Capture the cell that displays the provided text and extract its (x, y) central coordinate. 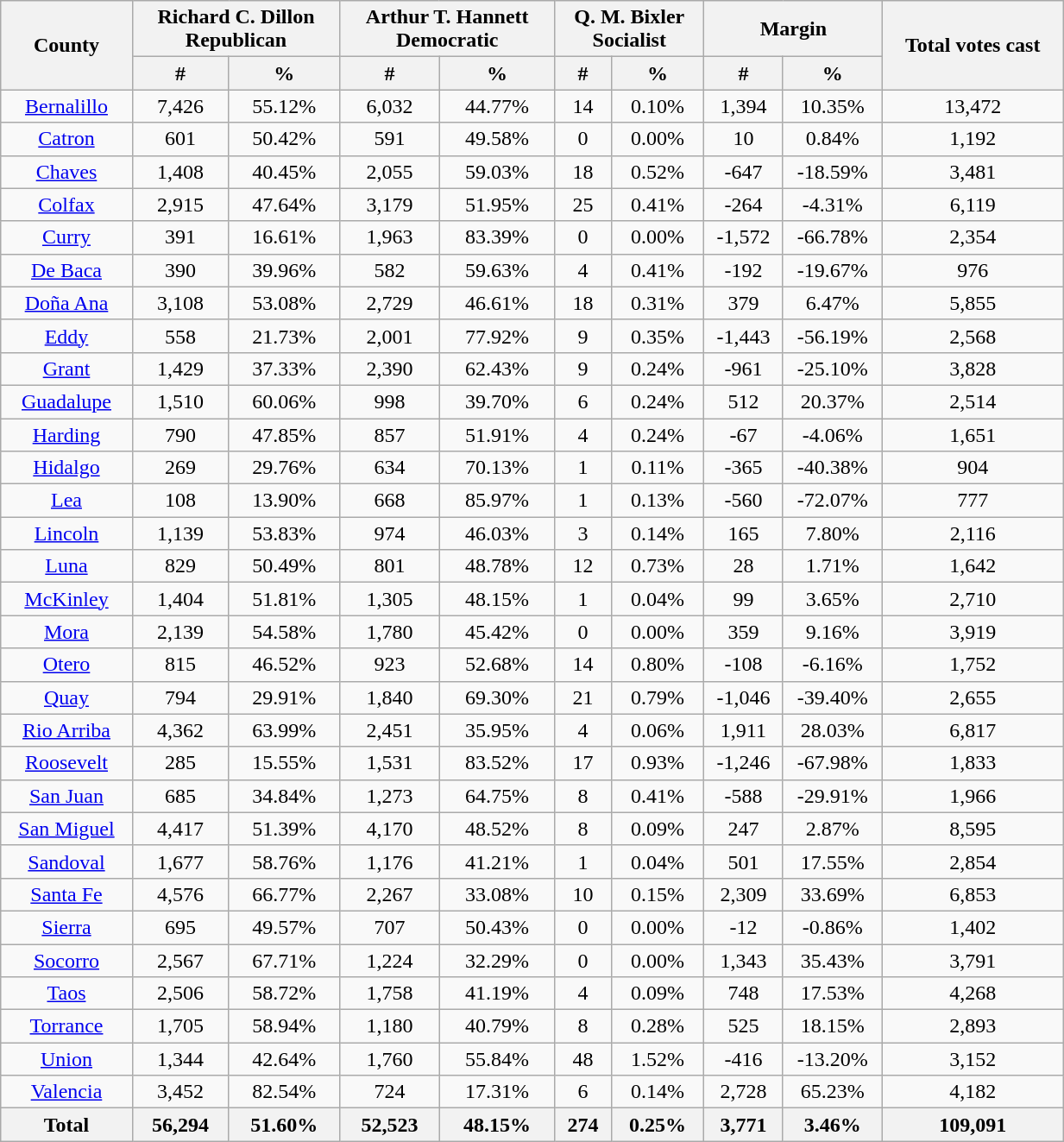
-4.06% (833, 434)
-1,246 (744, 763)
1,705 (180, 1026)
58.76% (285, 861)
33.69% (833, 894)
1,305 (390, 599)
Lincoln (66, 533)
2,001 (390, 336)
Bernalillo (66, 106)
2,506 (180, 994)
274 (583, 1125)
-264 (744, 205)
49.57% (285, 927)
1,408 (180, 172)
17.55% (833, 861)
32.29% (497, 961)
51.95% (497, 205)
2,055 (390, 172)
Curry (66, 237)
998 (390, 401)
-29.91% (833, 796)
1,651 (973, 434)
3,108 (180, 303)
108 (180, 501)
165 (744, 533)
35.95% (497, 730)
13,472 (973, 106)
2.87% (833, 829)
46.52% (285, 665)
46.03% (497, 533)
829 (180, 566)
44.77% (497, 106)
15.55% (285, 763)
0.93% (658, 763)
-39.40% (833, 697)
County (66, 45)
69.30% (497, 697)
-56.19% (833, 336)
Hidalgo (66, 468)
109,091 (973, 1125)
1,139 (180, 533)
6,119 (973, 205)
558 (180, 336)
2,655 (973, 697)
-25.10% (833, 369)
51.39% (285, 829)
58.72% (285, 994)
591 (390, 139)
2,854 (973, 861)
3 (583, 533)
1,344 (180, 1059)
2,568 (973, 336)
62.43% (497, 369)
51.60% (285, 1125)
20.37% (833, 401)
Doña Ana (66, 303)
Harding (66, 434)
923 (390, 665)
1,752 (973, 665)
707 (390, 927)
2,139 (180, 632)
34.84% (285, 796)
512 (744, 401)
55.84% (497, 1059)
3,452 (180, 1092)
21.73% (285, 336)
2,893 (973, 1026)
-19.67% (833, 270)
1,192 (973, 139)
Luna (66, 566)
582 (390, 270)
6,853 (973, 894)
815 (180, 665)
Chaves (66, 172)
748 (744, 994)
4,362 (180, 730)
269 (180, 468)
1,224 (390, 961)
3,481 (973, 172)
1,966 (973, 796)
0.28% (658, 1026)
55.12% (285, 106)
77.92% (497, 336)
1,176 (390, 861)
56,294 (180, 1125)
50.42% (285, 139)
2,728 (744, 1092)
-67.98% (833, 763)
-647 (744, 172)
3,152 (973, 1059)
13.90% (285, 501)
1,531 (390, 763)
1,404 (180, 599)
-365 (744, 468)
359 (744, 632)
525 (744, 1026)
-1,572 (744, 237)
685 (180, 796)
59.63% (497, 270)
17.53% (833, 994)
7.80% (833, 533)
0.35% (658, 336)
1,429 (180, 369)
Valencia (66, 1092)
0.84% (833, 139)
Roosevelt (66, 763)
65.23% (833, 1092)
-0.86% (833, 927)
1,758 (390, 994)
2,514 (973, 401)
0.80% (658, 665)
-588 (744, 796)
5,855 (973, 303)
17.31% (497, 1092)
Eddy (66, 336)
41.21% (497, 861)
50.43% (497, 927)
7,426 (180, 106)
247 (744, 829)
0.13% (658, 501)
3,179 (390, 205)
1,642 (973, 566)
3,771 (744, 1125)
12 (583, 566)
53.83% (285, 533)
790 (180, 434)
Total (66, 1125)
54.58% (285, 632)
48.78% (497, 566)
83.52% (497, 763)
1,833 (973, 763)
51.81% (285, 599)
695 (180, 927)
3,828 (973, 369)
976 (973, 270)
McKinley (66, 599)
794 (180, 697)
48.52% (497, 829)
1.71% (833, 566)
Sandoval (66, 861)
4,417 (180, 829)
83.39% (497, 237)
2,267 (390, 894)
-72.07% (833, 501)
1,780 (390, 632)
379 (744, 303)
-961 (744, 369)
-560 (744, 501)
42.64% (285, 1059)
17 (583, 763)
82.54% (285, 1092)
21 (583, 697)
2,451 (390, 730)
85.97% (497, 501)
801 (390, 566)
0.79% (658, 697)
1,394 (744, 106)
634 (390, 468)
1,343 (744, 961)
Santa Fe (66, 894)
0.15% (658, 894)
-18.59% (833, 172)
47.85% (285, 434)
4,182 (973, 1092)
1,760 (390, 1059)
1,963 (390, 237)
1,911 (744, 730)
3.46% (833, 1125)
Guadalupe (66, 401)
Q. M. BixlerSocialist (630, 29)
-6.16% (833, 665)
99 (744, 599)
2,354 (973, 237)
2,309 (744, 894)
53.08% (285, 303)
3.65% (833, 599)
Quay (66, 697)
724 (390, 1092)
70.13% (497, 468)
1,840 (390, 697)
2,567 (180, 961)
2,710 (973, 599)
Taos (66, 994)
4,170 (390, 829)
67.71% (285, 961)
28.03% (833, 730)
0.25% (658, 1125)
2,390 (390, 369)
Rio Arriba (66, 730)
0.10% (658, 106)
37.33% (285, 369)
-67 (744, 434)
58.94% (285, 1026)
0.52% (658, 172)
52,523 (390, 1125)
3,791 (973, 961)
668 (390, 501)
0.06% (658, 730)
41.19% (497, 994)
De Baca (66, 270)
28 (744, 566)
46.61% (497, 303)
Sierra (66, 927)
1,677 (180, 861)
63.99% (285, 730)
6,817 (973, 730)
8,595 (973, 829)
47.64% (285, 205)
857 (390, 434)
0.31% (658, 303)
1,273 (390, 796)
51.91% (497, 434)
0.11% (658, 468)
1,180 (390, 1026)
Otero (66, 665)
904 (973, 468)
-40.38% (833, 468)
49.58% (497, 139)
0.73% (658, 566)
59.03% (497, 172)
16.61% (285, 237)
Margin (794, 29)
25 (583, 205)
4,268 (973, 994)
10.35% (833, 106)
Arthur T. HannettDemocratic (447, 29)
29.76% (285, 468)
777 (973, 501)
285 (180, 763)
9.16% (833, 632)
2,915 (180, 205)
Total votes cast (973, 45)
50.49% (285, 566)
Richard C. DillonRepublican (236, 29)
1,402 (973, 927)
64.75% (497, 796)
Colfax (66, 205)
18.15% (833, 1026)
6,032 (390, 106)
-66.78% (833, 237)
6.47% (833, 303)
Union (66, 1059)
Torrance (66, 1026)
52.68% (497, 665)
66.77% (285, 894)
3,919 (973, 632)
Socorro (66, 961)
35.43% (833, 961)
-13.20% (833, 1059)
40.45% (285, 172)
974 (390, 533)
Lea (66, 501)
39.96% (285, 270)
391 (180, 237)
33.08% (497, 894)
1.52% (658, 1059)
San Juan (66, 796)
-1,443 (744, 336)
-1,046 (744, 697)
40.79% (497, 1026)
-192 (744, 270)
501 (744, 861)
2,116 (973, 533)
48 (583, 1059)
601 (180, 139)
-108 (744, 665)
-4.31% (833, 205)
-416 (744, 1059)
390 (180, 270)
Catron (66, 139)
29.91% (285, 697)
Grant (66, 369)
39.70% (497, 401)
-12 (744, 927)
4,576 (180, 894)
2,729 (390, 303)
San Miguel (66, 829)
45.42% (497, 632)
60.06% (285, 401)
Mora (66, 632)
1,510 (180, 401)
